Locate the cell with the specified text and output its [X, Y] center coordinate. 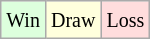
Win [24, 20]
Loss [126, 20]
Draw [72, 20]
